Capture the cell that displays the provided text and extract its (x, y) central coordinate. 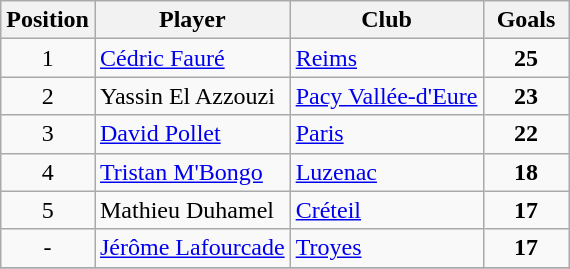
Goals (526, 20)
Pacy Vallée-d'Eure (386, 96)
2 (48, 96)
Tristan M'Bongo (192, 172)
18 (526, 172)
Player (192, 20)
Paris (386, 134)
Yassin El Azzouzi (192, 96)
Club (386, 20)
Position (48, 20)
Créteil (386, 210)
22 (526, 134)
David Pollet (192, 134)
1 (48, 58)
4 (48, 172)
23 (526, 96)
25 (526, 58)
Mathieu Duhamel (192, 210)
Troyes (386, 248)
5 (48, 210)
3 (48, 134)
Cédric Fauré (192, 58)
- (48, 248)
Jérôme Lafourcade (192, 248)
Reims (386, 58)
Luzenac (386, 172)
